Find where the given text appears and provide that cell's center as [X, Y] coordinate. 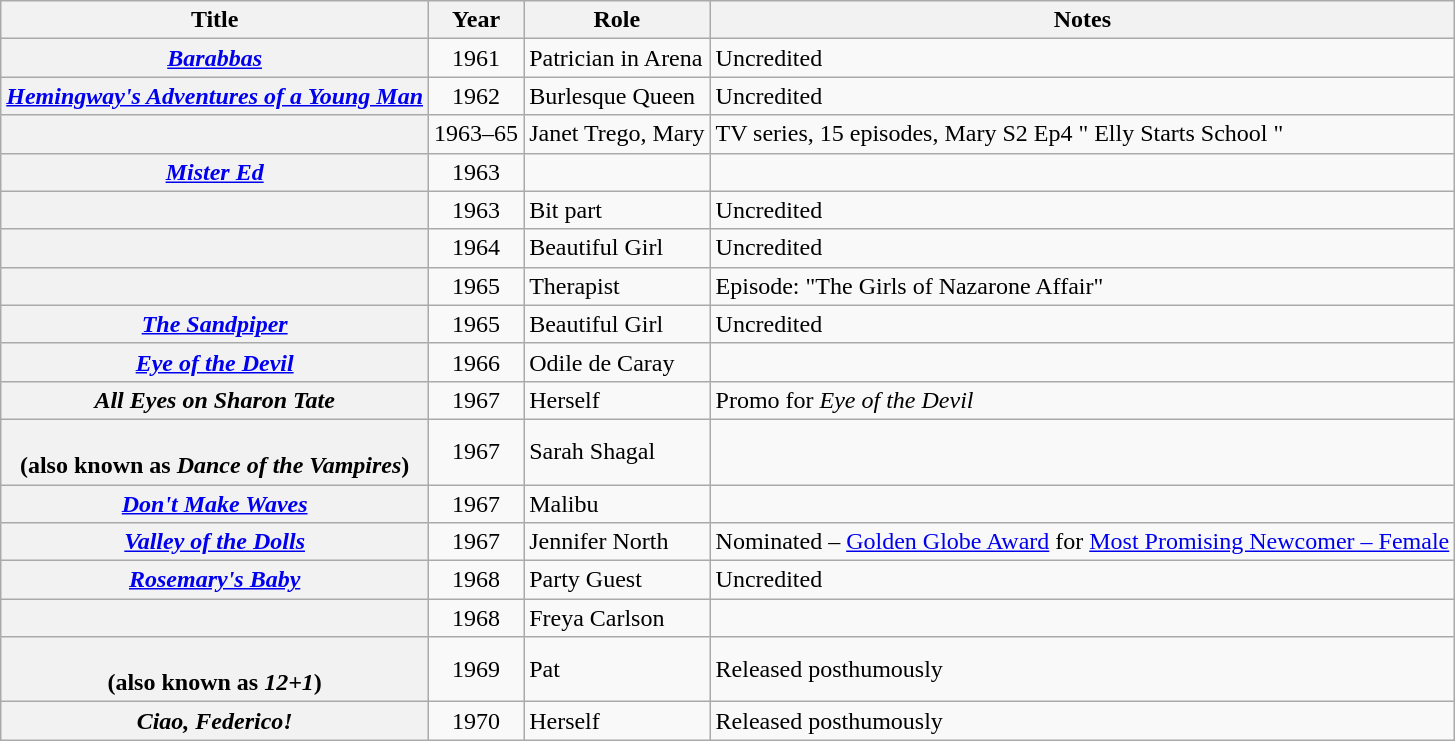
(also known as 12+1) [215, 670]
Malibu [617, 503]
Episode: "The Girls of Nazarone Affair" [1082, 286]
Therapist [617, 286]
Jennifer North [617, 542]
Promo for Eye of the Devil [1082, 400]
Nominated – Golden Globe Award for Most Promising Newcomer – Female [1082, 542]
(also known as Dance of the Vampires) [215, 452]
Ciao, Federico! [215, 721]
1966 [476, 362]
Valley of the Dolls [215, 542]
Notes [1082, 20]
Party Guest [617, 580]
1962 [476, 96]
Burlesque Queen [617, 96]
Eye of the Devil [215, 362]
Odile de Caray [617, 362]
Bit part [617, 210]
TV series, 15 episodes, Mary S2 Ep4 " Elly Starts School " [1082, 134]
Role [617, 20]
Freya Carlson [617, 618]
Hemingway's Adventures of a Young Man [215, 96]
1961 [476, 58]
1969 [476, 670]
Year [476, 20]
The Sandpiper [215, 324]
1964 [476, 248]
Sarah Shagal [617, 452]
Mister Ed [215, 172]
1963–65 [476, 134]
All Eyes on Sharon Tate [215, 400]
1970 [476, 721]
Rosemary's Baby [215, 580]
Patrician in Arena [617, 58]
Janet Trego, Mary [617, 134]
Don't Make Waves [215, 503]
Title [215, 20]
Barabbas [215, 58]
Pat [617, 670]
